Detect which cell encompasses the target text, then output its [X, Y] center coordinate. 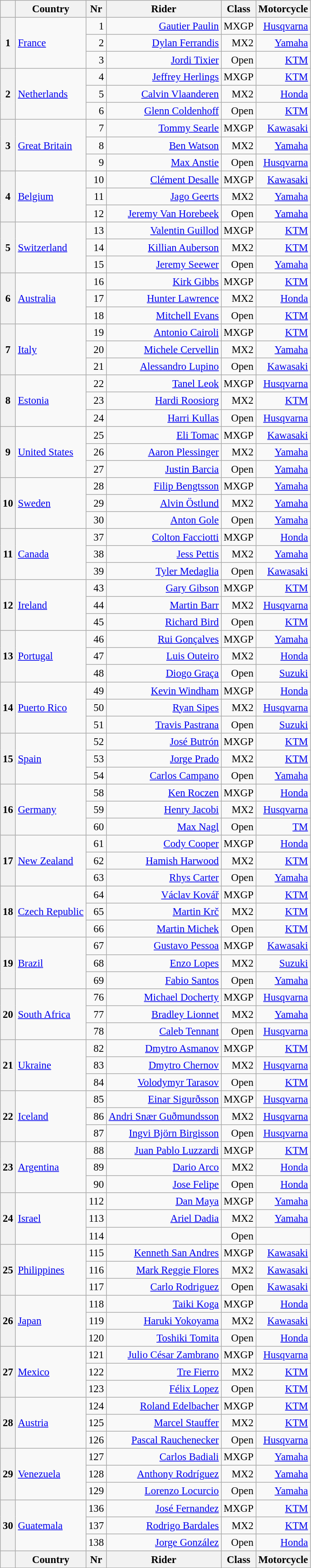
New Zealand [51, 861]
116 [96, 1270]
Carlos Campano [164, 776]
Ingvi Björn Birgisson [164, 1133]
Dmytro Asmanov [164, 1048]
Aaron Plessinger [164, 452]
José Butrón [164, 741]
Iceland [51, 1117]
114 [96, 1236]
78 [96, 1031]
Bradley Lionnet [164, 1014]
88 [96, 1151]
Diogo Graça [164, 673]
87 [96, 1133]
France [51, 44]
136 [96, 1508]
76 [96, 997]
137 [96, 1525]
Guatemala [51, 1525]
Switzerland [51, 247]
Ireland [51, 605]
Roland Edelbacher [164, 1406]
Pascal Rauchenecker [164, 1440]
Jorge Prado [164, 759]
Václav Kovář [164, 895]
61 [96, 844]
Julio César Zambrano [164, 1355]
Travis Pastrana [164, 725]
46 [96, 639]
Hamish Harwood [164, 861]
83 [96, 1065]
Dan Maya [164, 1201]
Juan Pablo Luzzardi [164, 1151]
Spain [51, 759]
Dmytro Chernov [164, 1065]
Jeremy Seewer [164, 265]
Canada [51, 554]
Marcel Stauffer [164, 1423]
Tre Fierro [164, 1372]
Dylan Ferrandis [164, 43]
Gautier Paulin [164, 26]
126 [96, 1440]
Gary Gibson [164, 588]
Venezuela [51, 1474]
Alessandro Lupino [164, 367]
59 [96, 810]
62 [96, 861]
Luis Outeiro [164, 657]
77 [96, 1014]
Japan [51, 1321]
Rhys Carter [164, 878]
127 [96, 1457]
Michele Cervellin [164, 350]
Hunter Lawrence [164, 299]
49 [96, 691]
64 [96, 895]
Calvin Vlaanderen [164, 94]
54 [96, 776]
Tommy Searle [164, 128]
Ben Watson [164, 145]
Germany [51, 809]
112 [96, 1201]
115 [96, 1253]
66 [96, 929]
Max Nagl [164, 827]
Jess Pettis [164, 554]
Alvin Östlund [164, 503]
Jeffrey Herlings [164, 77]
Eli Tomac [164, 435]
Filip Bengtsson [164, 486]
Hardi Roosiorg [164, 401]
51 [96, 725]
Belgium [51, 197]
Australia [51, 298]
69 [96, 980]
128 [96, 1474]
53 [96, 759]
José Fernandez [164, 1508]
119 [96, 1321]
43 [96, 588]
Netherlands [51, 94]
118 [96, 1304]
Italy [51, 350]
129 [96, 1491]
Toshiki Tomita [164, 1338]
Portugal [51, 656]
124 [96, 1406]
Colton Facciotti [164, 537]
Ariel Dadia [164, 1219]
45 [96, 622]
125 [96, 1423]
Cody Cooper [164, 844]
Andri Snær Guðmundsson [164, 1117]
Einar Sigurðsson [164, 1099]
44 [96, 605]
Mitchell Evans [164, 316]
Ryan Sipes [164, 707]
Michael Docherty [164, 997]
Henry Jacobi [164, 810]
Tyler Medaglia [164, 571]
52 [96, 741]
Kirk Gibbs [164, 281]
Jorge González [164, 1542]
Caleb Tennant [164, 1031]
Puerto Rico [51, 708]
Martin Michek [164, 929]
Glenn Coldenhoff [164, 111]
Kevin Windham [164, 691]
Max Anstie [164, 162]
Kenneth San Andres [164, 1253]
Gustavo Pessoa [164, 946]
Fabio Santos [164, 980]
Mexico [51, 1372]
Rui Gonçalves [164, 639]
Carlos Badiali [164, 1457]
Jordi Tixier [164, 60]
Tanel Leok [164, 384]
68 [96, 963]
113 [96, 1219]
39 [96, 571]
Estonia [51, 401]
65 [96, 912]
117 [96, 1287]
Haruki Yokoyama [164, 1321]
Martin Krč [164, 912]
63 [96, 878]
Sweden [51, 503]
Rodrigo Bardales [164, 1525]
Taiki Koga [164, 1304]
89 [96, 1167]
86 [96, 1117]
58 [96, 793]
120 [96, 1338]
Justin Barcia [164, 469]
123 [96, 1389]
138 [96, 1542]
Dario Arco [164, 1167]
Martin Barr [164, 605]
Israel [51, 1218]
Jago Geerts [164, 196]
Argentina [51, 1167]
Ken Roczen [164, 793]
Clément Desalle [164, 179]
47 [96, 657]
50 [96, 707]
38 [96, 554]
67 [96, 946]
Jeremy Van Horebeek [164, 213]
Brazil [51, 963]
Jose Felipe [164, 1185]
82 [96, 1048]
Austria [51, 1423]
90 [96, 1185]
Volodymyr Tarasov [164, 1082]
Mark Reggie Flores [164, 1270]
TM [283, 827]
Lorenzo Locurcio [164, 1491]
Czech Republic [51, 912]
37 [96, 537]
Félix Lopez [164, 1389]
Richard Bird [164, 622]
Anthony Rodríguez [164, 1474]
48 [96, 673]
84 [96, 1082]
121 [96, 1355]
122 [96, 1372]
Carlo Rodriguez [164, 1287]
Enzo Lopes [164, 963]
Killian Auberson [164, 247]
Valentin Guillod [164, 231]
Great Britain [51, 145]
Philippines [51, 1270]
United States [51, 452]
Anton Gole [164, 520]
Antonio Cairoli [164, 333]
Ukraine [51, 1065]
85 [96, 1099]
60 [96, 827]
Harri Kullas [164, 418]
South Africa [51, 1014]
